Scan for the cell matching the given text and deliver its (x, y) coordinate at center. 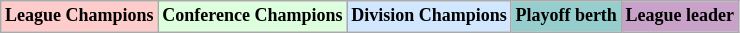
League Champions (80, 16)
League leader (680, 16)
Playoff berth (566, 16)
Division Champions (429, 16)
Conference Champions (252, 16)
